Scan for the cell matching the given text and deliver its (x, y) coordinate at center. 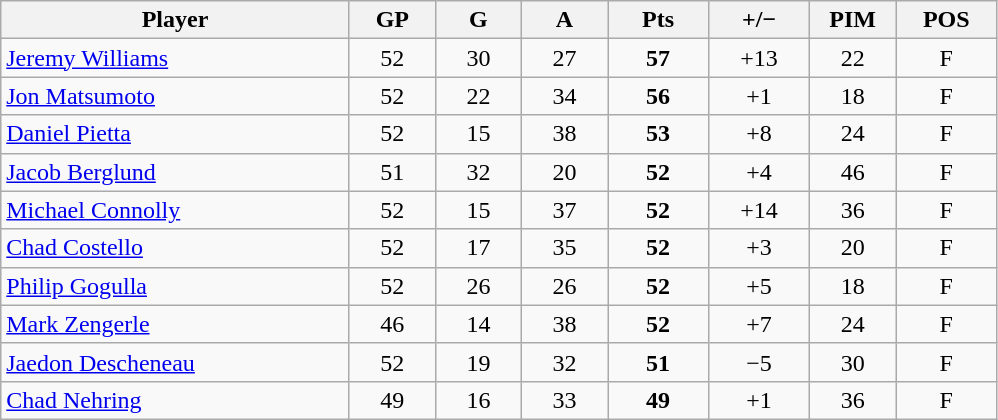
Chad Nehring (176, 400)
57 (658, 58)
Jacob Berglund (176, 172)
−5 (760, 362)
Jaedon Descheneau (176, 362)
A (564, 20)
Chad Costello (176, 248)
34 (564, 96)
Player (176, 20)
+7 (760, 324)
17 (478, 248)
56 (658, 96)
14 (478, 324)
16 (478, 400)
27 (564, 58)
+13 (760, 58)
+4 (760, 172)
Philip Gogulla (176, 286)
Daniel Pietta (176, 134)
33 (564, 400)
POS (946, 20)
37 (564, 210)
19 (478, 362)
GP (392, 20)
53 (658, 134)
+14 (760, 210)
Michael Connolly (176, 210)
35 (564, 248)
Jeremy Williams (176, 58)
Jon Matsumoto (176, 96)
G (478, 20)
+8 (760, 134)
PIM (853, 20)
+5 (760, 286)
+/− (760, 20)
+3 (760, 248)
Mark Zengerle (176, 324)
Pts (658, 20)
